Extract the [x, y] coordinate from the center of the cell holding the provided text.  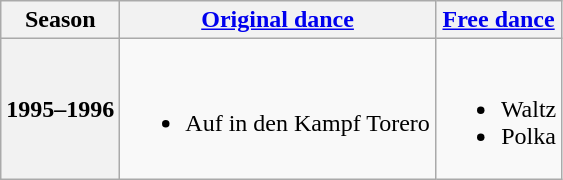
Waltz Polka [498, 109]
Auf in den Kampf Torero [278, 109]
1995–1996 [60, 109]
Season [60, 20]
Free dance [498, 20]
Original dance [278, 20]
